Extract the (x, y) coordinate from the center of the cell holding the provided text.  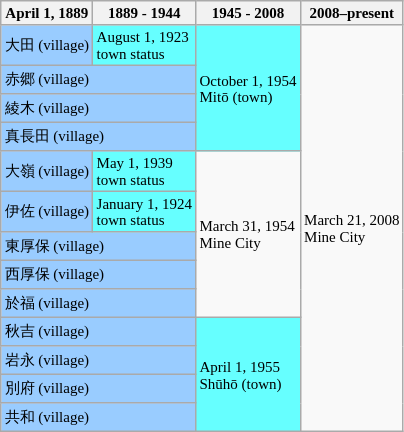
共和 (village) (98, 417)
May 1, 1939town status (144, 171)
大田 (village) (47, 45)
October 1, 1954Mitō (town) (248, 88)
別府 (village) (98, 388)
赤郷 (village) (98, 79)
1889 - 1944 (144, 13)
東厚保 (village) (98, 246)
大嶺 (village) (47, 171)
於福 (village) (98, 303)
April 1, 1955Shūhō (town) (248, 374)
西厚保 (village) (98, 274)
2008–present (352, 13)
伊佐 (village) (47, 211)
April 1, 1889 (47, 13)
岩永 (village) (98, 360)
1945 - 2008 (248, 13)
March 21, 2008Mine City (352, 228)
August 1, 1923town status (144, 45)
秋吉 (village) (98, 331)
綾木 (village) (98, 108)
March 31, 1954Mine City (248, 234)
January 1, 1924town status (144, 211)
真長田 (village) (98, 136)
